From the cell containing the given text, extract its center point as (X, Y) coordinate. 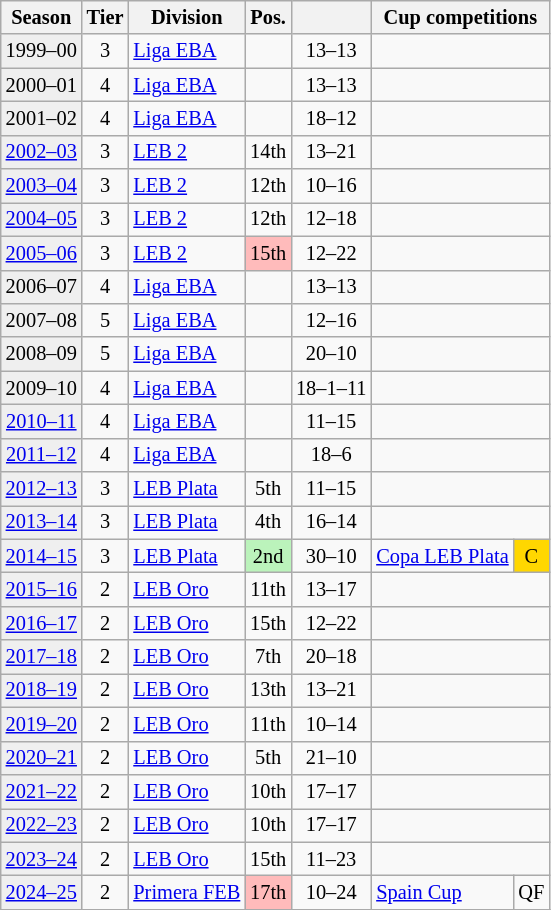
2019–20 (42, 724)
12–18 (331, 219)
C (532, 556)
20–18 (331, 657)
13th (268, 690)
18–1–11 (331, 388)
13–17 (331, 589)
2000–01 (42, 85)
Season (42, 17)
2002–03 (42, 152)
2021–22 (42, 791)
2nd (268, 556)
2015–16 (42, 589)
Division (186, 17)
10–24 (331, 892)
Pos. (268, 17)
2001–02 (42, 118)
10–14 (331, 724)
11–23 (331, 859)
18–12 (331, 118)
2004–05 (42, 219)
2013–14 (42, 522)
2010–11 (42, 421)
10–16 (331, 186)
2007–08 (42, 320)
4th (268, 522)
2017–18 (42, 657)
Primera FEB (186, 892)
2005–06 (42, 253)
12–16 (331, 320)
Tier (106, 17)
2022–23 (42, 825)
2020–21 (42, 758)
2012–13 (42, 489)
QF (532, 892)
2024–25 (42, 892)
20–10 (331, 354)
Cup competitions (460, 17)
2023–24 (42, 859)
7th (268, 657)
2014–15 (42, 556)
2016–17 (42, 623)
17th (268, 892)
2009–10 (42, 388)
2003–04 (42, 186)
2008–09 (42, 354)
1999–00 (42, 51)
Spain Cup (442, 892)
18–6 (331, 455)
14th (268, 152)
16–14 (331, 522)
2011–12 (42, 455)
2006–07 (42, 287)
30–10 (331, 556)
2018–19 (42, 690)
21–10 (331, 758)
Copa LEB Plata (442, 556)
